Identify which cell holds the provided text, then report its (X, Y) central coordinate. 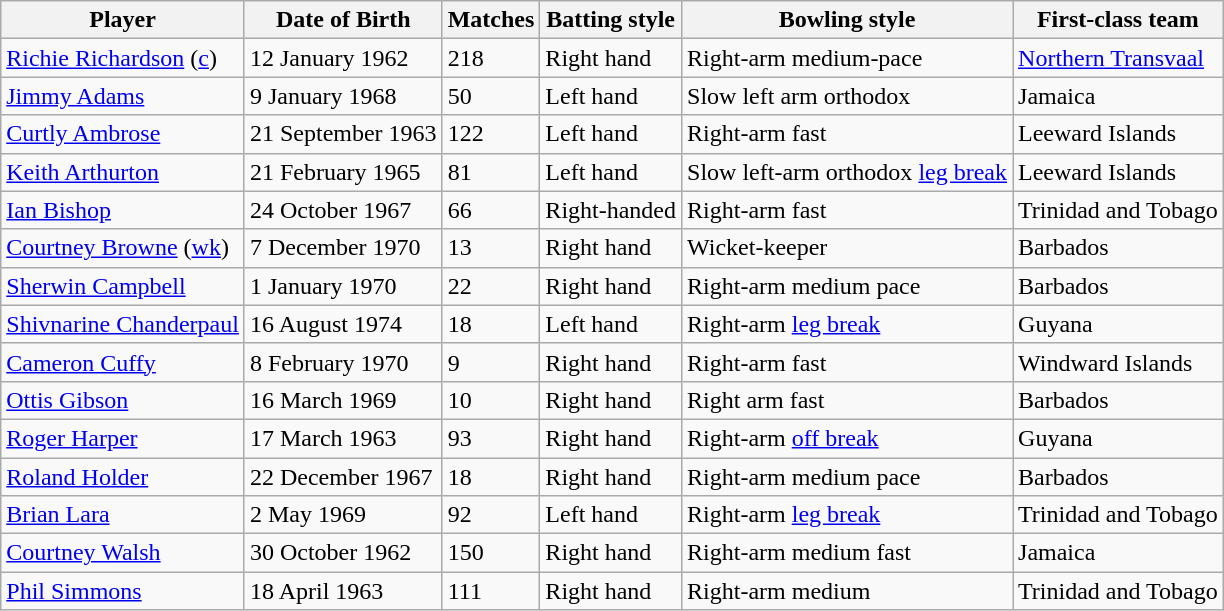
13 (491, 248)
Shivnarine Chanderpaul (123, 324)
Northern Transvaal (1118, 58)
22 December 1967 (343, 477)
111 (491, 591)
16 August 1974 (343, 324)
17 March 1963 (343, 438)
Date of Birth (343, 20)
Windward Islands (1118, 362)
Wicket-keeper (848, 248)
Right-arm off break (848, 438)
218 (491, 58)
21 February 1965 (343, 172)
2 May 1969 (343, 515)
7 December 1970 (343, 248)
81 (491, 172)
50 (491, 96)
18 April 1963 (343, 591)
122 (491, 134)
8 February 1970 (343, 362)
Right-arm medium-pace (848, 58)
Batting style (611, 20)
Matches (491, 20)
Courtney Browne (wk) (123, 248)
16 March 1969 (343, 400)
Right arm fast (848, 400)
Player (123, 20)
9 (491, 362)
Right-arm medium (848, 591)
Ottis Gibson (123, 400)
1 January 1970 (343, 286)
Roger Harper (123, 438)
Right-arm medium fast (848, 553)
Ian Bishop (123, 210)
Slow left arm orthodox (848, 96)
66 (491, 210)
Courtney Walsh (123, 553)
9 January 1968 (343, 96)
Slow left-arm orthodox leg break (848, 172)
Curtly Ambrose (123, 134)
First-class team (1118, 20)
Phil Simmons (123, 591)
Brian Lara (123, 515)
92 (491, 515)
Cameron Cuffy (123, 362)
Right-handed (611, 210)
150 (491, 553)
Bowling style (848, 20)
93 (491, 438)
Sherwin Campbell (123, 286)
Keith Arthurton (123, 172)
10 (491, 400)
22 (491, 286)
21 September 1963 (343, 134)
Richie Richardson (c) (123, 58)
Jimmy Adams (123, 96)
30 October 1962 (343, 553)
24 October 1967 (343, 210)
Roland Holder (123, 477)
12 January 1962 (343, 58)
